Return [x, y] of the center of cell containing provided text 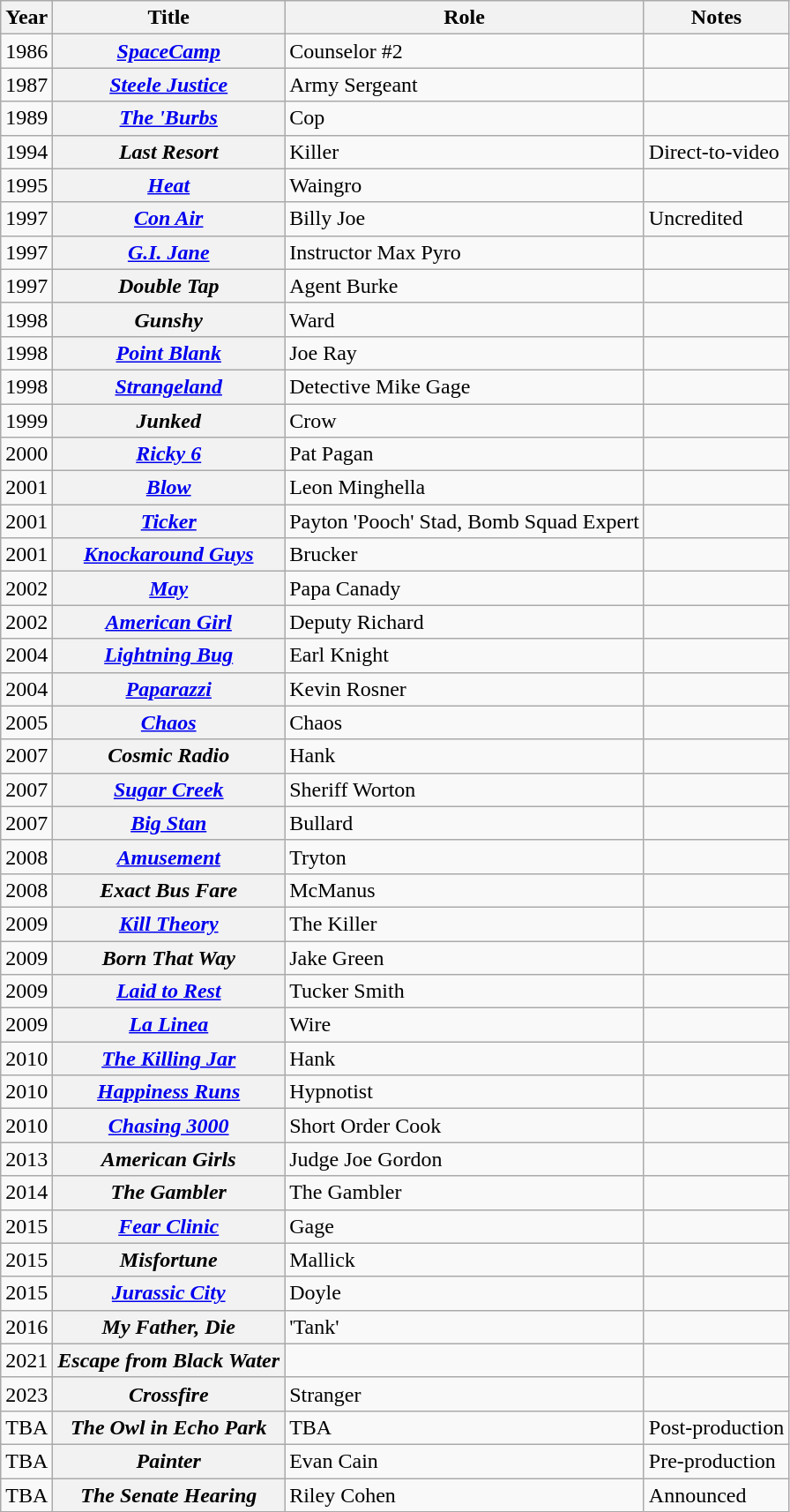
Ricky 6 [169, 454]
Title [169, 18]
Gunshy [169, 319]
Lightning Bug [169, 655]
Knockaround Guys [169, 555]
The 'Burbs [169, 118]
2014 [26, 1193]
Painter [169, 1461]
Role [465, 18]
Evan Cain [465, 1461]
Strangeland [169, 386]
Cop [465, 118]
'Tank' [465, 1327]
Post-production [716, 1427]
Escape from Black Water [169, 1360]
Double Tap [169, 286]
Papa Canady [465, 588]
Laid to Rest [169, 992]
Wire [465, 1025]
Sheriff Worton [465, 790]
Pre-production [716, 1461]
Ticker [169, 521]
Uncredited [716, 219]
The Owl in Echo Park [169, 1427]
1989 [26, 118]
McManus [465, 890]
Counselor #2 [465, 51]
Hypnotist [465, 1092]
The Senate Hearing [169, 1495]
Waingro [465, 185]
Pat Pagan [465, 454]
Tryton [465, 857]
Agent Burke [465, 286]
The Killer [465, 924]
American Girls [169, 1159]
La Linea [169, 1025]
Misfortune [169, 1260]
Joe Ray [465, 353]
1994 [26, 152]
Sugar Creek [169, 790]
Detective Mike Gage [465, 386]
Cosmic Radio [169, 756]
The Killing Jar [169, 1059]
1999 [26, 421]
Gage [465, 1226]
Chasing 3000 [169, 1126]
Happiness Runs [169, 1092]
2023 [26, 1394]
G.I. Jane [169, 252]
Payton 'Pooch' Stad, Bomb Squad Expert [465, 521]
Crow [465, 421]
Jurassic City [169, 1293]
Tucker Smith [465, 992]
Steele Justice [169, 85]
Blow [169, 488]
Riley Cohen [465, 1495]
Heat [169, 185]
Amusement [169, 857]
Last Resort [169, 152]
Billy Joe [465, 219]
1995 [26, 185]
2000 [26, 454]
Kill Theory [169, 924]
Exact Bus Fare [169, 890]
2005 [26, 722]
Notes [716, 18]
SpaceCamp [169, 51]
Fear Clinic [169, 1226]
Brucker [465, 555]
Year [26, 18]
Big Stan [169, 823]
Born That Way [169, 957]
Killer [465, 152]
Army Sergeant [465, 85]
Junked [169, 421]
My Father, Die [169, 1327]
Doyle [465, 1293]
Short Order Cook [465, 1126]
Earl Knight [465, 655]
Kevin Rosner [465, 689]
Instructor Max Pyro [465, 252]
Ward [465, 319]
American Girl [169, 622]
Announced [716, 1495]
May [169, 588]
Direct-to-video [716, 152]
Deputy Richard [465, 622]
Point Blank [169, 353]
Stranger [465, 1394]
Bullard [465, 823]
1986 [26, 51]
Leon Minghella [465, 488]
Con Air [169, 219]
Mallick [465, 1260]
2013 [26, 1159]
2016 [26, 1327]
Jake Green [465, 957]
Judge Joe Gordon [465, 1159]
2021 [26, 1360]
Paparazzi [169, 689]
Crossfire [169, 1394]
1987 [26, 85]
